Locate the cell with the specified text and output its (X, Y) center coordinate. 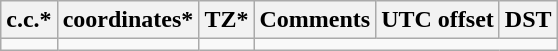
DST (528, 20)
c.c.* (29, 20)
UTC offset (438, 20)
coordinates* (128, 20)
Comments (315, 20)
TZ* (226, 20)
